Determine the [x, y] coordinate at the center of the cell enclosing the given text.  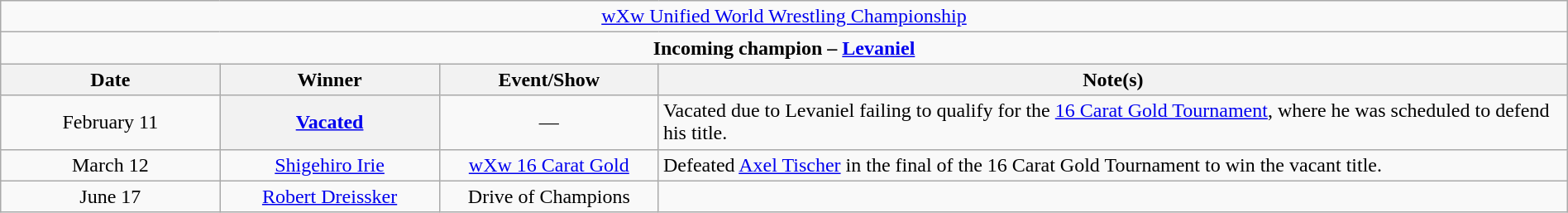
Incoming champion – Levaniel [784, 48]
wXw 16 Carat Gold [549, 165]
— [549, 123]
Vacated due to Levaniel failing to qualify for the 16 Carat Gold Tournament, where he was scheduled to defend his title. [1113, 123]
wXw Unified World Wrestling Championship [784, 17]
Winner [329, 80]
Shigehiro Irie [329, 165]
Robert Dreissker [329, 196]
Vacated [329, 123]
June 17 [111, 196]
Note(s) [1113, 80]
Date [111, 80]
Event/Show [549, 80]
February 11 [111, 123]
Defeated Axel Tischer in the final of the 16 Carat Gold Tournament to win the vacant title. [1113, 165]
March 12 [111, 165]
Drive of Champions [549, 196]
